Output the (X, Y) coordinate of the center of the cell containing the given text.  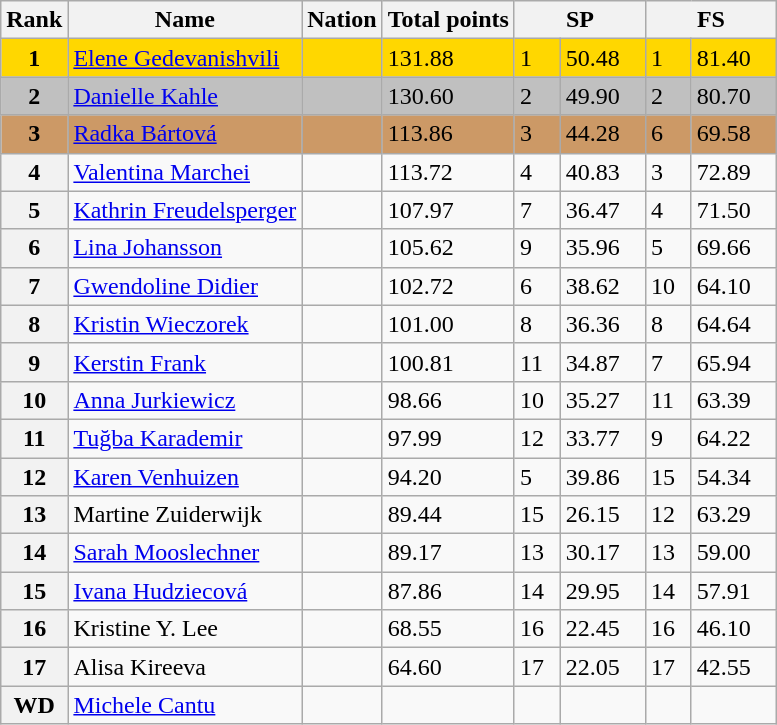
Alisa Kireeva (185, 667)
SP (580, 20)
98.66 (448, 400)
68.55 (448, 629)
Tuğba Karademir (185, 438)
Rank (34, 20)
57.91 (734, 591)
130.60 (448, 96)
80.70 (734, 96)
Total points (448, 20)
40.83 (602, 172)
46.10 (734, 629)
Anna Jurkiewicz (185, 400)
63.39 (734, 400)
89.17 (448, 553)
Elene Gedevanishvili (185, 58)
131.88 (448, 58)
44.28 (602, 134)
38.62 (602, 286)
69.66 (734, 248)
Name (185, 20)
42.55 (734, 667)
35.27 (602, 400)
94.20 (448, 477)
64.64 (734, 324)
29.95 (602, 591)
Kristine Y. Lee (185, 629)
69.58 (734, 134)
FS (710, 20)
101.00 (448, 324)
59.00 (734, 553)
107.97 (448, 210)
Kathrin Freudelsperger (185, 210)
Michele Cantu (185, 705)
102.72 (448, 286)
64.60 (448, 667)
81.40 (734, 58)
22.45 (602, 629)
Kristin Wieczorek (185, 324)
72.89 (734, 172)
64.10 (734, 286)
49.90 (602, 96)
Kerstin Frank (185, 362)
30.17 (602, 553)
36.47 (602, 210)
65.94 (734, 362)
71.50 (734, 210)
105.62 (448, 248)
89.44 (448, 515)
Martine Zuiderwijk (185, 515)
39.86 (602, 477)
36.36 (602, 324)
113.72 (448, 172)
Nation (342, 20)
54.34 (734, 477)
WD (34, 705)
26.15 (602, 515)
50.48 (602, 58)
Radka Bártová (185, 134)
87.86 (448, 591)
Lina Johansson (185, 248)
33.77 (602, 438)
22.05 (602, 667)
Danielle Kahle (185, 96)
Sarah Mooslechner (185, 553)
34.87 (602, 362)
35.96 (602, 248)
100.81 (448, 362)
113.86 (448, 134)
Karen Venhuizen (185, 477)
Gwendoline Didier (185, 286)
Ivana Hudziecová (185, 591)
97.99 (448, 438)
Valentina Marchei (185, 172)
63.29 (734, 515)
64.22 (734, 438)
